Detect which cell encompasses the target text, then output its (x, y) center coordinate. 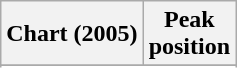
Chart (2005) (72, 34)
Peak position (189, 34)
